Identify which cell holds the provided text, then report its [x, y] central coordinate. 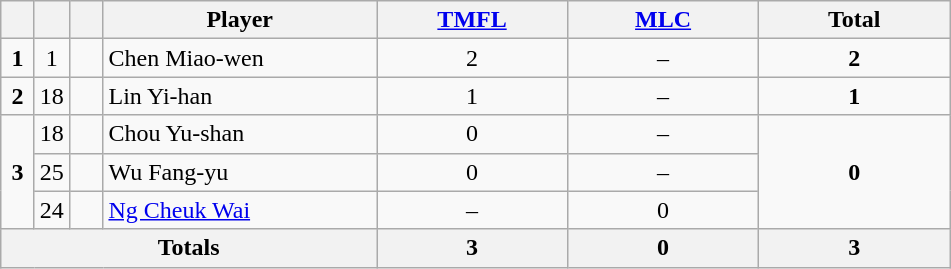
24 [52, 210]
MLC [664, 20]
25 [52, 172]
Wu Fang-yu [240, 172]
Total [854, 20]
Chen Miao-wen [240, 58]
Player [240, 20]
Chou Yu-shan [240, 134]
Ng Cheuk Wai [240, 210]
Totals [189, 248]
TMFL [472, 20]
Lin Yi-han [240, 96]
